Detect which cell encompasses the target text, then output its [X, Y] center coordinate. 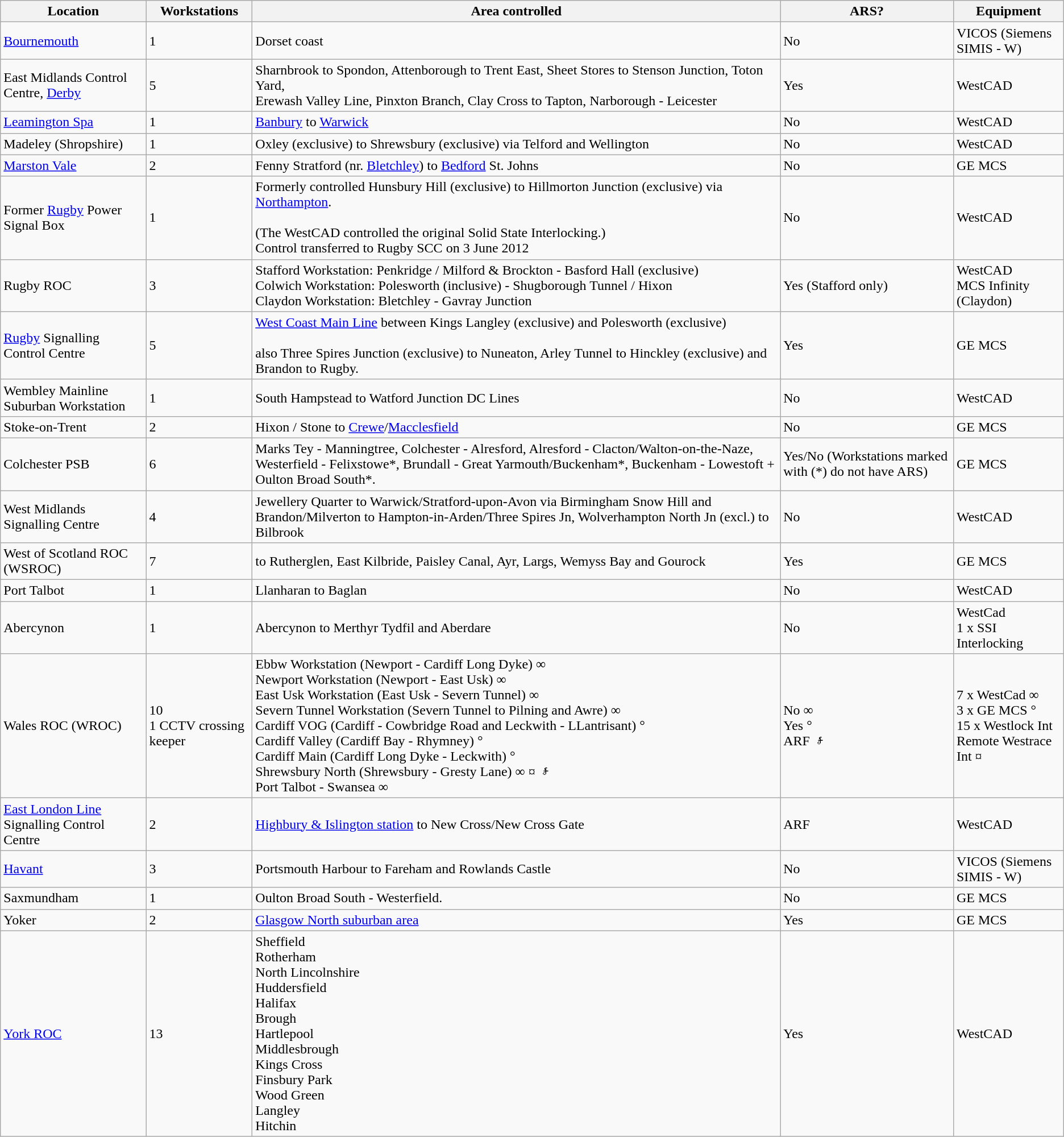
7 x WestCad ∞3 x GE MCS °15 x Westlock IntRemote Westrace Int ¤ [1008, 726]
East Midlands Control Centre, Derby [73, 85]
6 [199, 464]
4 [199, 516]
Stoke-on-Trent [73, 427]
10 1 CCTV crossing keeper [199, 726]
Colchester PSB [73, 464]
Area controlled [516, 11]
Dorset coast [516, 41]
Abercynon to Merthyr Tydfil and Aberdare [516, 628]
Equipment [1008, 11]
Highbury & Islington station to New Cross/New Cross Gate [516, 824]
Banbury to Warwick [516, 122]
Madeley (Shropshire) [73, 144]
West Midlands Signalling Centre [73, 516]
7 [199, 562]
Bournemouth [73, 41]
Rugby Signalling Control Centre [73, 346]
Wembley Mainline Suburban Workstation [73, 398]
York ROC [73, 1034]
Oulton Broad South - Westerfield. [516, 898]
Wales ROC (WROC) [73, 726]
West of Scotland ROC (WSROC) [73, 562]
ARS? [867, 11]
WestCad1 x SSI Interlocking [1008, 628]
Saxmundham [73, 898]
Rugby ROC [73, 285]
Portsmouth Harbour to Fareham and Rowlands Castle [516, 869]
Former Rugby Power Signal Box [73, 218]
ARF [867, 824]
Fenny Stratford (nr. Bletchley) to Bedford St. Johns [516, 165]
SheffieldRotherhamNorth LincolnshireHuddersfieldHalifaxBroughHartlepoolMiddlesbroughKings CrossFinsbury ParkWood GreenLangleyHitchin [516, 1034]
WestCADMCS Infinity (Claydon) [1008, 285]
Llanharan to Baglan [516, 591]
Workstations [199, 11]
Oxley (exclusive) to Shrewsbury (exclusive) via Telford and Wellington [516, 144]
13 [199, 1034]
Havant [73, 869]
Hixon / Stone to Crewe/Macclesfield [516, 427]
Yes/No (Workstations marked with (*) do not have ARS) [867, 464]
Marston Vale [73, 165]
Port Talbot [73, 591]
No ∞Yes °ARF ៛ [867, 726]
South Hampstead to Watford Junction DC Lines [516, 398]
Abercynon [73, 628]
Leamington Spa [73, 122]
Glasgow North suburban area [516, 920]
Location [73, 11]
Yoker [73, 920]
East London Line Signalling Control Centre [73, 824]
to Rutherglen, East Kilbride, Paisley Canal, Ayr, Largs, Wemyss Bay and Gourock [516, 562]
Yes (Stafford only) [867, 285]
